For the text-containing cell, return its midpoint in (x, y) coordinate format. 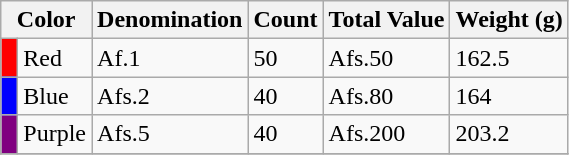
Afs.5 (170, 134)
203.2 (509, 134)
Red (55, 58)
Weight (g) (509, 20)
Purple (55, 134)
164 (509, 96)
Afs.200 (386, 134)
Color (46, 20)
Afs.2 (170, 96)
Total Value (386, 20)
Afs.50 (386, 58)
Afs.80 (386, 96)
Denomination (170, 20)
Af.1 (170, 58)
50 (286, 58)
Blue (55, 96)
162.5 (509, 58)
Count (286, 20)
